Output the (x, y) coordinate of the center of the cell containing the given text.  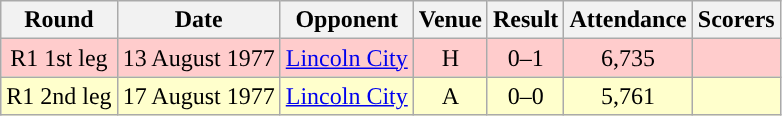
6,735 (628, 58)
0–0 (525, 96)
13 August 1977 (198, 58)
Round (59, 20)
R1 1st leg (59, 58)
Venue (450, 20)
H (450, 58)
Opponent (346, 20)
17 August 1977 (198, 96)
Attendance (628, 20)
Scorers (736, 20)
A (450, 96)
0–1 (525, 58)
R1 2nd leg (59, 96)
Date (198, 20)
5,761 (628, 96)
Result (525, 20)
